For the text-containing cell, return its midpoint in (x, y) coordinate format. 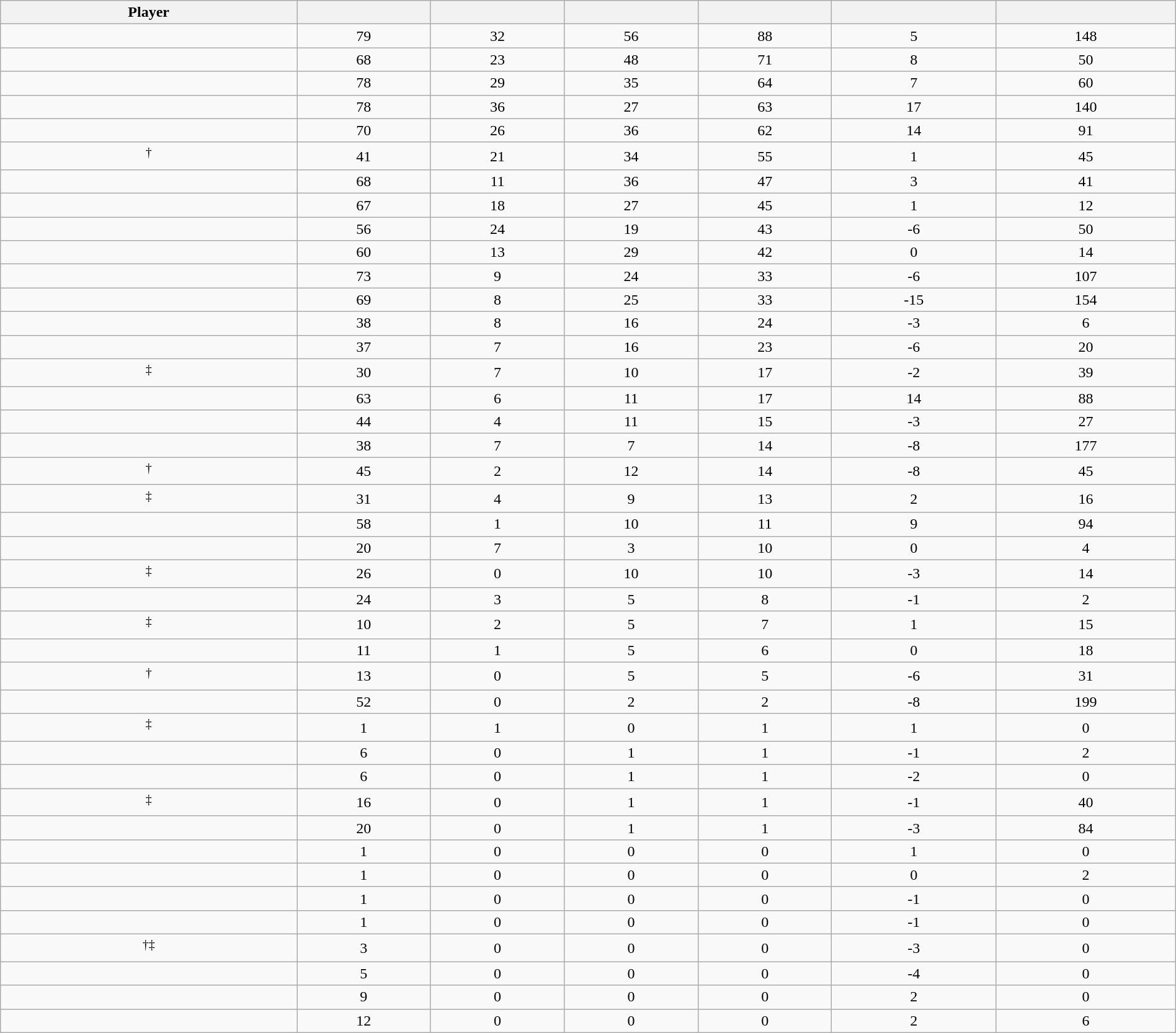
30 (364, 372)
-15 (914, 300)
†‡ (149, 948)
84 (1086, 828)
34 (631, 156)
71 (765, 60)
69 (364, 300)
64 (765, 83)
91 (1086, 130)
44 (364, 422)
73 (364, 276)
47 (765, 182)
140 (1086, 107)
-4 (914, 973)
199 (1086, 702)
48 (631, 60)
39 (1086, 372)
19 (631, 229)
21 (497, 156)
42 (765, 253)
79 (364, 36)
Player (149, 12)
70 (364, 130)
32 (497, 36)
52 (364, 702)
177 (1086, 445)
62 (765, 130)
154 (1086, 300)
43 (765, 229)
35 (631, 83)
67 (364, 205)
107 (1086, 276)
40 (1086, 803)
148 (1086, 36)
58 (364, 524)
55 (765, 156)
25 (631, 300)
94 (1086, 524)
37 (364, 347)
